Pinpoint the cell where the given text exists, returning its [x, y] midpoint coordinate. 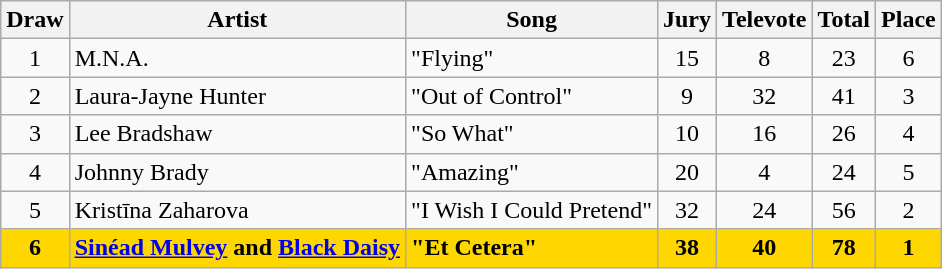
"So What" [532, 134]
23 [844, 58]
41 [844, 96]
Artist [237, 20]
Jury [686, 20]
56 [844, 210]
M.N.A. [237, 58]
"I Wish I Could Pretend" [532, 210]
Song [532, 20]
20 [686, 172]
9 [686, 96]
"Flying" [532, 58]
16 [764, 134]
Sinéad Mulvey and Black Daisy [237, 248]
15 [686, 58]
40 [764, 248]
Laura-Jayne Hunter [237, 96]
Lee Bradshaw [237, 134]
26 [844, 134]
8 [764, 58]
78 [844, 248]
"Out of Control" [532, 96]
Kristīna Zaharova [237, 210]
Total [844, 20]
Johnny Brady [237, 172]
38 [686, 248]
Draw [35, 20]
"Amazing" [532, 172]
Televote [764, 20]
Place [909, 20]
10 [686, 134]
"Et Cetera" [532, 248]
